Scan for the cell matching the given text and deliver its [x, y] coordinate at center. 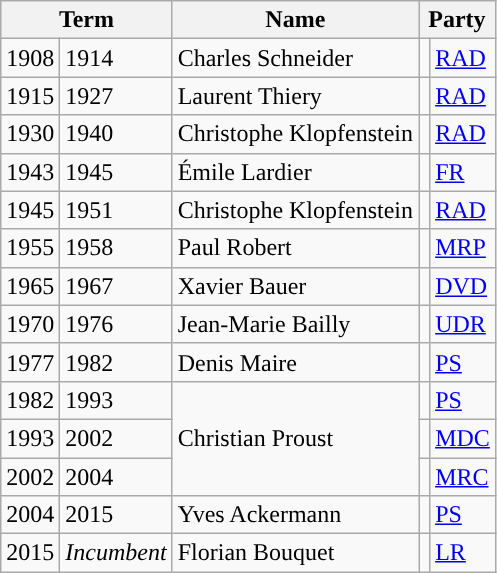
Émile Lardier [295, 172]
DVD [463, 286]
LR [463, 553]
1955 [30, 248]
Term [86, 20]
1967 [116, 286]
Incumbent [116, 553]
Christian Proust [295, 438]
Florian Bouquet [295, 553]
Jean-Marie Bailly [295, 324]
1965 [30, 286]
Party [458, 20]
1970 [30, 324]
MDC [463, 438]
UDR [463, 324]
1976 [116, 324]
MRC [463, 477]
Yves Ackermann [295, 515]
1927 [116, 96]
FR [463, 172]
1943 [30, 172]
1958 [116, 248]
1930 [30, 134]
Laurent Thiery [295, 96]
Name [295, 20]
Charles Schneider [295, 58]
1940 [116, 134]
1914 [116, 58]
Denis Maire [295, 362]
1915 [30, 96]
Paul Robert [295, 248]
1977 [30, 362]
1908 [30, 58]
Xavier Bauer [295, 286]
MRP [463, 248]
1951 [116, 210]
